Extract the [X, Y] coordinate from the center of the cell holding the provided text.  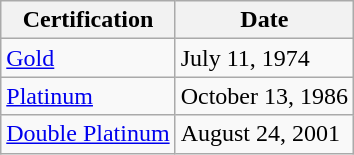
Gold [88, 58]
Certification [88, 20]
October 13, 1986 [264, 96]
Platinum [88, 96]
Date [264, 20]
Double Platinum [88, 134]
July 11, 1974 [264, 58]
August 24, 2001 [264, 134]
